Scan for the cell matching the given text and deliver its (x, y) coordinate at center. 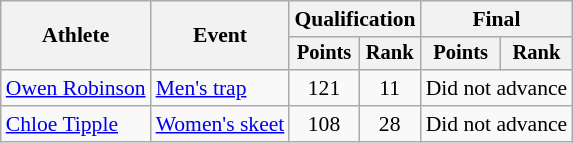
Owen Robinson (76, 88)
Chloe Tipple (76, 124)
11 (390, 88)
Athlete (76, 36)
Men's trap (220, 88)
Event (220, 36)
Final (497, 19)
108 (324, 124)
28 (390, 124)
Qualification (354, 19)
Women's skeet (220, 124)
121 (324, 88)
